Return [x, y] of the center of cell containing provided text 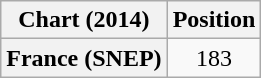
183 [214, 58]
Position [214, 20]
Chart (2014) [84, 20]
France (SNEP) [84, 58]
